Find where the given text appears and provide that cell's center as (x, y) coordinate. 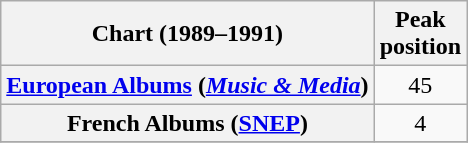
4 (420, 123)
45 (420, 85)
European Albums (Music & Media) (188, 85)
Chart (1989–1991) (188, 34)
French Albums (SNEP) (188, 123)
Peakposition (420, 34)
